Output the (x, y) coordinate of the center of the cell containing the given text.  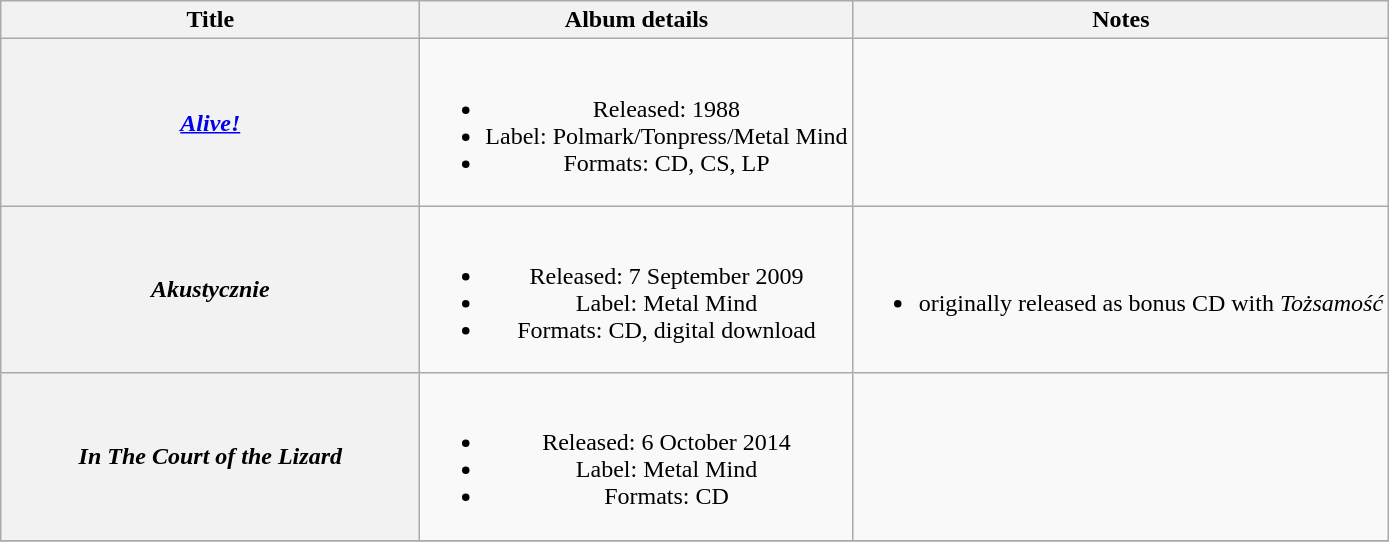
Released: 7 September 2009Label: Metal MindFormats: CD, digital download (636, 290)
Released: 6 October 2014Label: Metal MindFormats: CD (636, 456)
Alive! (210, 122)
Title (210, 20)
Album details (636, 20)
originally released as bonus CD with Tożsamość (1120, 290)
Notes (1120, 20)
Released: 1988Label: Polmark/Tonpress/Metal MindFormats: CD, CS, LP (636, 122)
Akustycznie (210, 290)
In The Court of the Lizard (210, 456)
